Identify which cell holds the provided text, then report its (X, Y) central coordinate. 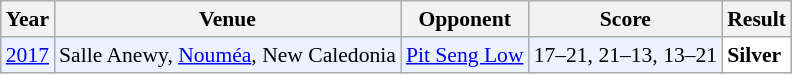
Pit Seng Low (465, 55)
Year (28, 19)
2017 (28, 55)
Salle Anewy, Nouméa, New Caledonia (228, 55)
17–21, 21–13, 13–21 (626, 55)
Venue (228, 19)
Result (756, 19)
Score (626, 19)
Opponent (465, 19)
Silver (756, 55)
